For the text-containing cell, return its midpoint in (X, Y) coordinate format. 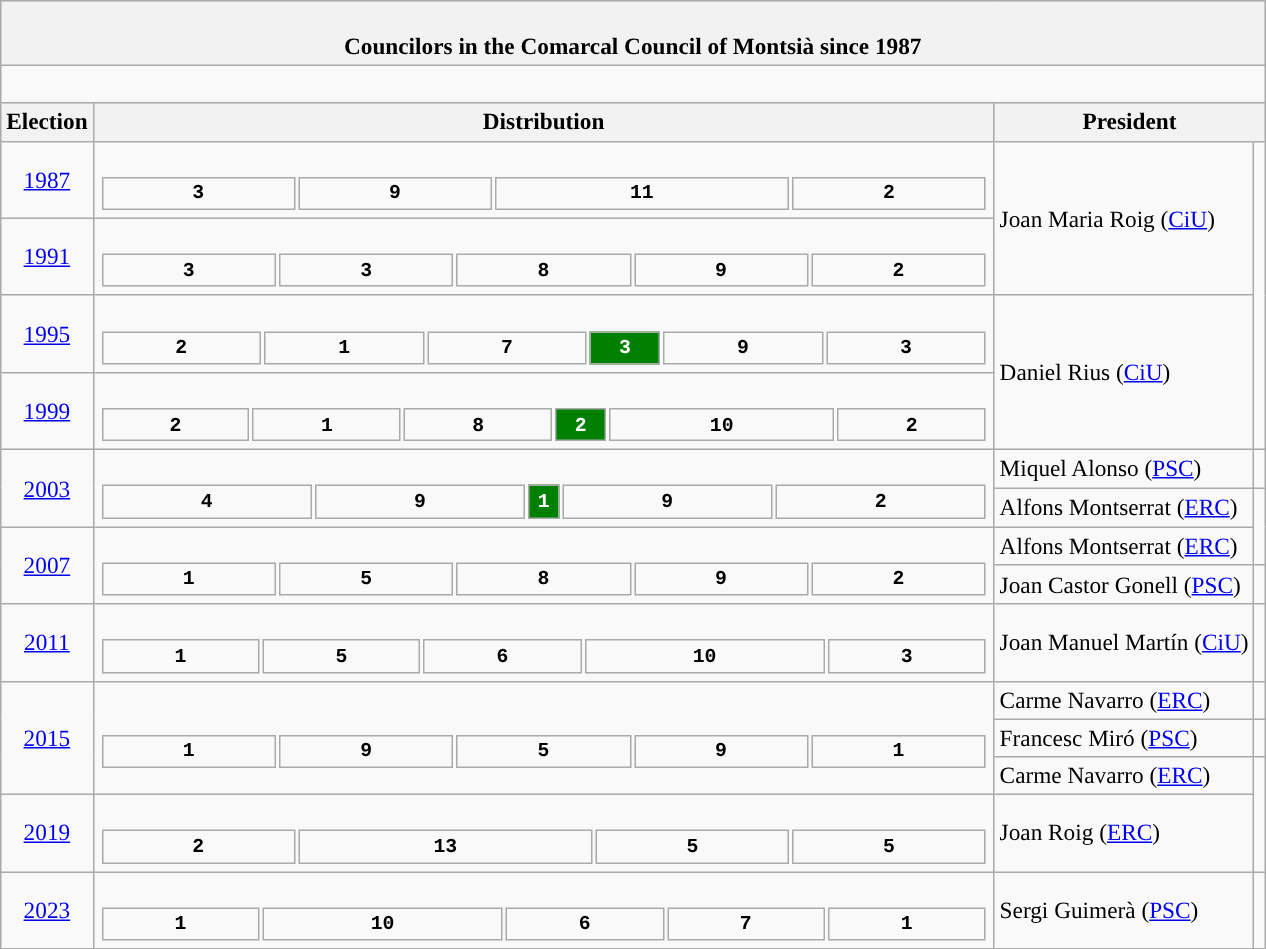
Election (47, 122)
3 9 11 2 (544, 180)
13 (446, 846)
4 (206, 502)
1 5 8 9 2 (544, 564)
1 10 6 7 1 (544, 910)
2003 (47, 488)
1 9 5 9 1 (544, 738)
President (1129, 122)
2015 (47, 738)
2 1 7 3 9 3 (544, 334)
2 1 8 2 10 2 (544, 410)
2011 (47, 642)
2019 (47, 832)
Joan Roig (ERC) (1124, 832)
2023 (47, 910)
1999 (47, 410)
Sergi Guimerà (PSC) (1124, 910)
Francesc Miró (PSC) (1124, 737)
2007 (47, 564)
Miquel Alonso (PSC) (1124, 468)
3 3 8 9 2 (544, 256)
Joan Manuel Martín (CiU) (1124, 642)
2 13 5 5 (544, 832)
Joan Maria Roig (CiU) (1124, 218)
Daniel Rius (CiU) (1124, 372)
1 5 6 10 3 (544, 642)
Distribution (544, 122)
Joan Castor Gonell (PSC) (1124, 584)
4 9 1 9 2 (544, 488)
Councilors in the Comarcal Council of Montsià since 1987 (633, 32)
1987 (47, 180)
1995 (47, 334)
11 (642, 192)
1991 (47, 256)
